Output the (X, Y) coordinate of the center of the cell containing the given text.  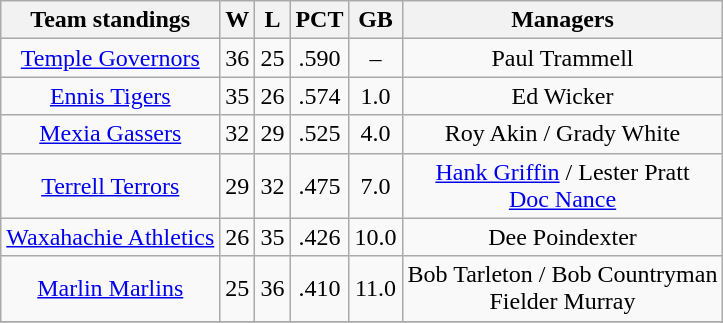
W (238, 20)
.475 (320, 186)
Mexia Gassers (110, 134)
Paul Trammell (562, 58)
Ed Wicker (562, 96)
Marlin Marlins (110, 288)
GB (376, 20)
Team standings (110, 20)
11.0 (376, 288)
L (272, 20)
Waxahachie Athletics (110, 237)
Roy Akin / Grady White (562, 134)
.410 (320, 288)
1.0 (376, 96)
10.0 (376, 237)
Terrell Terrors (110, 186)
.574 (320, 96)
7.0 (376, 186)
Managers (562, 20)
Temple Governors (110, 58)
– (376, 58)
Ennis Tigers (110, 96)
Hank Griffin / Lester Pratt Doc Nance (562, 186)
4.0 (376, 134)
PCT (320, 20)
Bob Tarleton / Bob Countryman Fielder Murray (562, 288)
.426 (320, 237)
Dee Poindexter (562, 237)
.525 (320, 134)
.590 (320, 58)
